Locate the cell with the specified text and output its [x, y] center coordinate. 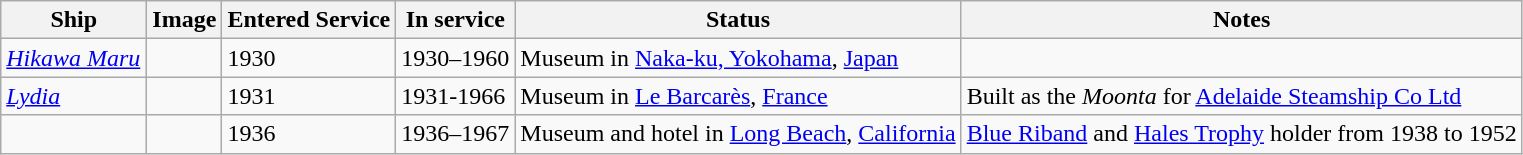
In service [456, 20]
Image [184, 20]
1931 [309, 96]
Notes [1242, 20]
1930 [309, 58]
1931-1966 [456, 96]
Entered Service [309, 20]
Status [738, 20]
1936 [309, 134]
Ship [74, 20]
Lydia [74, 96]
Built as the Moonta for Adelaide Steamship Co Ltd [1242, 96]
Museum and hotel in Long Beach, California [738, 134]
Museum in Naka-ku, Yokohama, Japan [738, 58]
Blue Riband and Hales Trophy holder from 1938 to 1952 [1242, 134]
1936–1967 [456, 134]
Museum in Le Barcarès, France [738, 96]
Hikawa Maru [74, 58]
1930–1960 [456, 58]
